Find where the given text appears and provide that cell's center as [X, Y] coordinate. 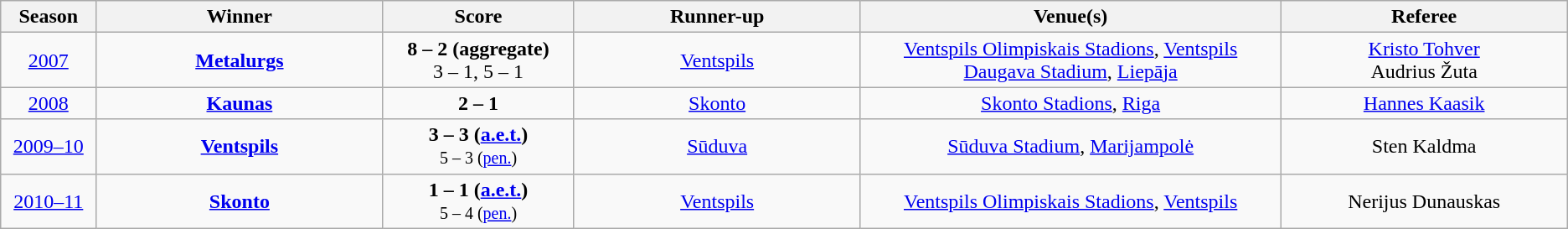
2010–11 [49, 201]
Hannes Kaasik [1424, 103]
2 – 1 [478, 103]
Score [478, 17]
Ventspils Olimpiskais Stadions, Ventspils Daugava Stadium, Liepāja [1070, 60]
Sūduva [717, 146]
3 – 3 (a.e.t.)5 – 3 (pen.) [478, 146]
2009–10 [49, 146]
Winner [240, 17]
Kristo Tohver Audrius Žuta [1424, 60]
8 – 2 (aggregate) 3 – 1, 5 – 1 [478, 60]
Runner-up [717, 17]
Kaunas [240, 103]
Nerijus Dunauskas [1424, 201]
Referee [1424, 17]
Sūduva Stadium, Marijampolė [1070, 146]
2008 [49, 103]
Ventspils Olimpiskais Stadions, Ventspils [1070, 201]
Metalurgs [240, 60]
Skonto Stadions, Riga [1070, 103]
1 – 1 (a.e.t.)5 – 4 (pen.) [478, 201]
Sten Kaldma [1424, 146]
Season [49, 17]
Venue(s) [1070, 17]
2007 [49, 60]
